Return the [X, Y] coordinate for the center point of the cell that contains the specified text.  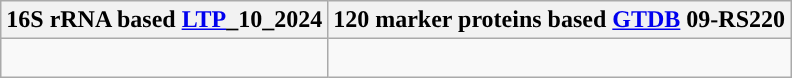
16S rRNA based LTP_10_2024 [164, 20]
120 marker proteins based GTDB 09-RS220 [560, 20]
